From the cell containing the given text, extract its center point as (x, y) coordinate. 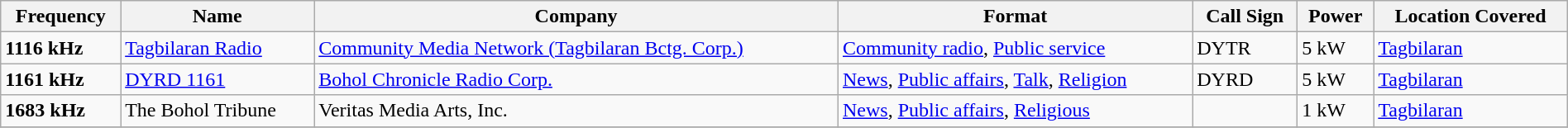
1116 kHz (61, 48)
News, Public affairs, Religious (1015, 111)
DYRD (1245, 79)
The Bohol Tribune (218, 111)
Community radio, Public service (1015, 48)
Location Covered (1470, 17)
Power (1336, 17)
News, Public affairs, Talk, Religion (1015, 79)
Call Sign (1245, 17)
1683 kHz (61, 111)
Bohol Chronicle Radio Corp. (576, 79)
Veritas Media Arts, Inc. (576, 111)
DYTR (1245, 48)
1 kW (1336, 111)
DYRD 1161 (218, 79)
1161 kHz (61, 79)
Tagbilaran Radio (218, 48)
Frequency (61, 17)
Community Media Network (Tagbilaran Bctg. Corp.) (576, 48)
Company (576, 17)
Format (1015, 17)
Name (218, 17)
